Search for the cell housing the specified text and yield its [x, y] center coordinate. 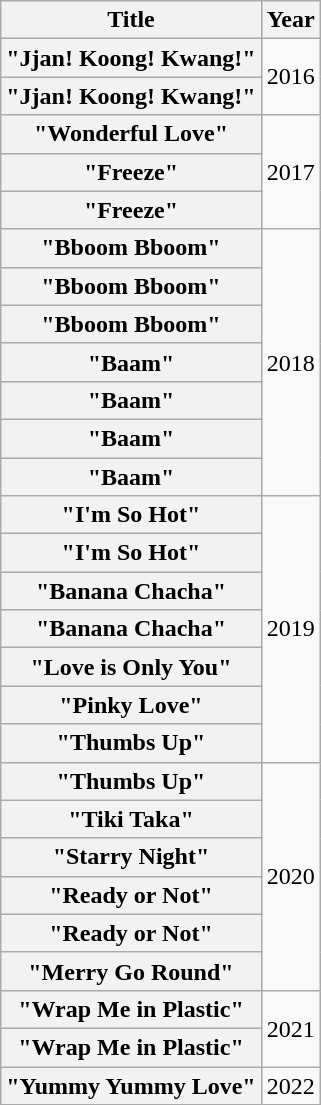
Year [290, 20]
"Wonderful Love" [131, 134]
"Starry Night" [131, 857]
2016 [290, 77]
2021 [290, 1028]
"Merry Go Round" [131, 971]
2017 [290, 172]
2022 [290, 1085]
"Pinky Love" [131, 705]
2019 [290, 629]
"Yummy Yummy Love" [131, 1085]
"Love is Only You" [131, 667]
Title [131, 20]
2020 [290, 876]
"Tiki Taka" [131, 819]
2018 [290, 362]
